Scan for the cell matching the given text and deliver its [x, y] coordinate at center. 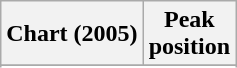
Chart (2005) [72, 34]
Peakposition [189, 34]
